Detect which cell encompasses the target text, then output its [x, y] center coordinate. 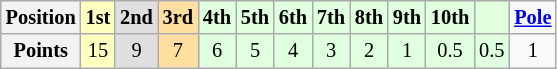
3 [331, 51]
8th [369, 17]
Points [41, 51]
6th [293, 17]
5th [255, 17]
9th [407, 17]
3rd [178, 17]
2 [369, 51]
Pole [532, 17]
15 [98, 51]
9 [136, 51]
4th [217, 17]
4 [293, 51]
7th [331, 17]
10th [450, 17]
Position [41, 17]
7 [178, 51]
1st [98, 17]
6 [217, 51]
2nd [136, 17]
5 [255, 51]
